Determine the (x, y) coordinate at the center of the cell enclosing the given text.  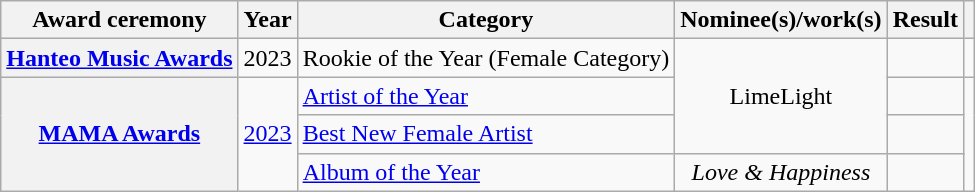
Love & Happiness (781, 172)
Award ceremony (120, 20)
Category (486, 20)
LimeLight (781, 96)
Best New Female Artist (486, 134)
MAMA Awards (120, 134)
Rookie of the Year (Female Category) (486, 58)
Album of the Year (486, 172)
Year (268, 20)
Artist of the Year (486, 96)
Hanteo Music Awards (120, 58)
Nominee(s)/work(s) (781, 20)
Result (925, 20)
